Determine the (X, Y) coordinate at the center of the cell enclosing the given text.  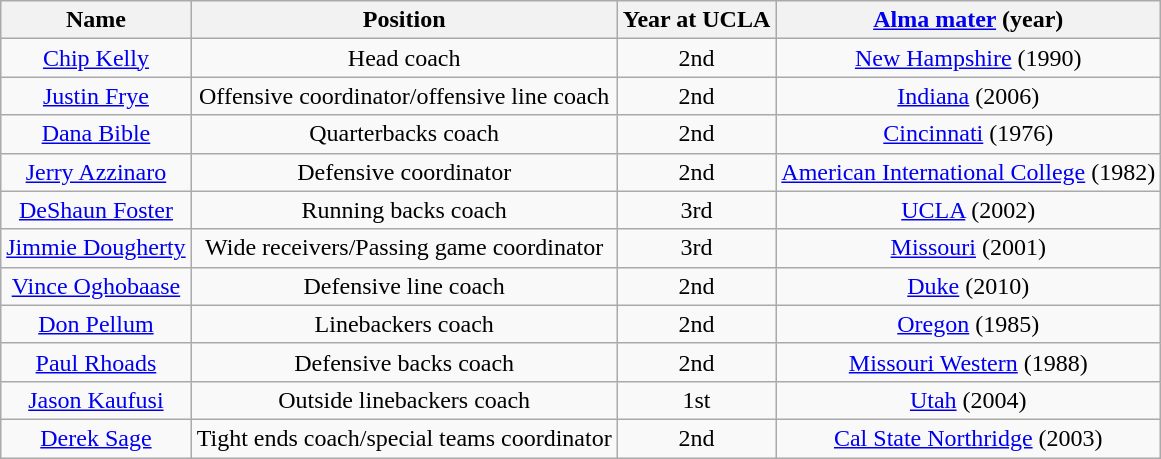
Position (404, 20)
American International College (1982) (968, 172)
Tight ends coach/special teams coordinator (404, 438)
Vince Oghobaase (96, 286)
Quarterbacks coach (404, 134)
Year at UCLA (696, 20)
Indiana (2006) (968, 96)
Utah (2004) (968, 400)
Oregon (1985) (968, 324)
Don Pellum (96, 324)
Dana Bible (96, 134)
DeShaun Foster (96, 210)
UCLA (2002) (968, 210)
Derek Sage (96, 438)
Head coach (404, 58)
Duke (2010) (968, 286)
Paul Rhoads (96, 362)
Linebackers coach (404, 324)
Defensive coordinator (404, 172)
Missouri Western (1988) (968, 362)
Offensive coordinator/offensive line coach (404, 96)
Running backs coach (404, 210)
Defensive backs coach (404, 362)
Missouri (2001) (968, 248)
Defensive line coach (404, 286)
Jimmie Dougherty (96, 248)
Wide receivers/Passing game coordinator (404, 248)
New Hampshire (1990) (968, 58)
Outside linebackers coach (404, 400)
Chip Kelly (96, 58)
Jerry Azzinaro (96, 172)
Justin Frye (96, 96)
Jason Kaufusi (96, 400)
Cal State Northridge (2003) (968, 438)
1st (696, 400)
Name (96, 20)
Alma mater (year) (968, 20)
Cincinnati (1976) (968, 134)
